Capture the cell that displays the provided text and extract its (X, Y) central coordinate. 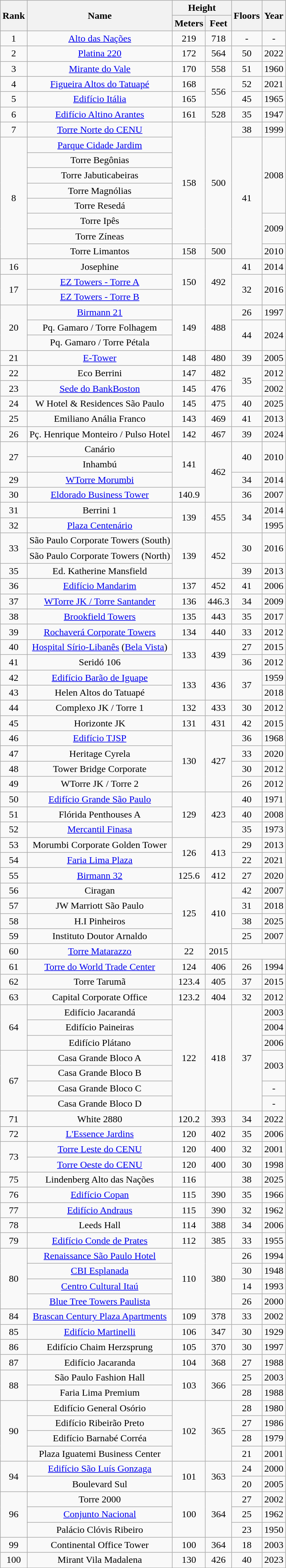
103 (189, 1385)
433 (218, 708)
Edifício Martinelli (100, 1332)
147 (189, 373)
Edifício Plátano (100, 1043)
1929 (274, 1332)
Torre Matarazzo (100, 952)
Torre Magnólias (100, 191)
17 (14, 289)
370 (218, 1347)
96 (14, 1514)
Eco Berrini (100, 373)
423 (218, 814)
Torre Oeste do CENU (100, 1165)
110 (189, 1279)
58 (14, 921)
172 (189, 54)
Edifício TJSP (100, 738)
2017 (274, 616)
EZ Towers - Torre B (100, 297)
1955 (274, 1241)
São Paulo Fashion Hall (100, 1377)
Edifício Chaim Herzsprung (100, 1347)
Mercantil Finasa (100, 830)
Casa Grande Bloco B (100, 1073)
106 (189, 1332)
Birmann 21 (100, 312)
1979 (274, 1438)
Eldorado Business Tower (100, 495)
469 (218, 419)
393 (218, 1119)
Continental Office Tower (100, 1545)
EZ Towers - Torre A (100, 282)
Name (100, 16)
18 (246, 1545)
418 (218, 1058)
141 (189, 465)
Capital Corporate Office (100, 997)
556 (218, 92)
Torre Ipês (100, 221)
Ed. Katherine Mansfield (100, 571)
Meters (189, 23)
120.2 (189, 1119)
1986 (274, 1423)
Floors (246, 16)
Torre Resedá (100, 206)
85 (14, 1332)
Leeds Hall (100, 1225)
132 (189, 708)
4 (14, 84)
Edifício Grande São Paulo (100, 799)
431 (218, 723)
385 (218, 1241)
L'Essence Jardins (100, 1134)
Centro Cultural Itaú (100, 1286)
Canário (100, 449)
150 (189, 282)
123.4 (189, 982)
Edifício Mandarim (100, 586)
140.9 (189, 495)
Edifício Paineiras (100, 1027)
Heritage Cyrela (100, 754)
125 (189, 913)
Torre Leste do CENU (100, 1149)
Edifício São Luís Gonzaga (100, 1469)
2004 (274, 1027)
60 (14, 952)
Helen Altos do Tatuapé (100, 693)
Torre Jabuticabeiras (100, 175)
137 (189, 586)
480 (218, 358)
427 (218, 761)
1973 (274, 830)
H.I Pinheiros (100, 921)
476 (218, 388)
São Paulo Corporate Towers (North) (100, 556)
165 (189, 99)
488 (218, 327)
79 (14, 1241)
67 (14, 1081)
Edifício Andraus (100, 1210)
406 (218, 967)
368 (218, 1362)
101 (189, 1476)
72 (14, 1134)
São Paulo Corporate Towers (South) (100, 541)
57 (14, 906)
84 (14, 1317)
5 (14, 99)
1995 (274, 525)
412 (218, 875)
Pç. Henrique Monteiro / Pulso Hotel (100, 434)
3 (14, 69)
Josephine (100, 267)
Instituto Doutor Arnaldo (100, 936)
61 (14, 967)
136 (189, 601)
Mirante do Vale (100, 69)
1965 (274, 99)
365 (218, 1430)
8 (14, 198)
Platina 220 (100, 54)
14 (246, 1286)
564 (218, 54)
Edifício Copan (100, 1195)
161 (189, 114)
Rank (14, 16)
75 (14, 1180)
405 (218, 982)
Casa Grande Bloco C (100, 1088)
Birmann 32 (100, 875)
Torre Norte do CENU (100, 130)
149 (189, 327)
Mirant Vila Madalena (100, 1560)
528 (218, 114)
Edifício Itália (100, 99)
404 (218, 997)
1950 (274, 1530)
168 (189, 84)
Berrini 1 (100, 510)
492 (218, 282)
366 (218, 1385)
78 (14, 1225)
219 (189, 38)
455 (218, 518)
439 (218, 654)
Edifício Jacaranda (100, 1362)
126 (189, 852)
90 (14, 1430)
410 (218, 913)
Parque Cidade Jardim (100, 145)
Boulevard Sul (100, 1484)
Faria Lima Premium (100, 1392)
1971 (274, 799)
Pq. Gamaro / Torre Folhagem (100, 327)
124 (189, 967)
Edifício General Osório (100, 1408)
WTorre JK / Torre Santander (100, 601)
53 (14, 845)
Flórida Penthouses A (100, 814)
1 (14, 38)
W Hotel & Residences São Paulo (100, 403)
426 (218, 1560)
Torre Zíneas (100, 236)
Tower Bridge Corporate (100, 769)
White 2880 (100, 1119)
413 (218, 852)
2023 (274, 1560)
467 (218, 434)
43 (14, 693)
54 (14, 860)
Ciragan (100, 890)
443 (218, 616)
131 (189, 723)
1960 (274, 69)
73 (14, 1157)
Conjunto Nacional (100, 1514)
Brascan Century Plaza Apartments (100, 1317)
71 (14, 1119)
59 (14, 936)
7 (14, 130)
1968 (274, 738)
CBI Esplanada (100, 1271)
Hospital Sírio-Libanês (Bela Vista) (100, 647)
Lindenberg Alto das Nações (100, 1180)
Rochaverá Corporate Towers (100, 632)
482 (218, 373)
1998 (274, 1165)
1959 (274, 678)
Edifício Barnabé Corréa (100, 1438)
6 (14, 114)
114 (189, 1225)
122 (189, 1058)
135 (189, 616)
Edifício Altino Arantes (100, 114)
109 (189, 1317)
Blue Tree Towers Paulista (100, 1301)
Year (274, 16)
16 (14, 267)
446.3 (218, 601)
402 (218, 1134)
380 (218, 1279)
125.6 (189, 875)
462 (218, 472)
55 (14, 875)
Figueira Altos do Tatuapé (100, 84)
148 (189, 358)
1999 (274, 130)
1966 (274, 1195)
170 (189, 69)
Horizonte JK (100, 723)
94 (14, 1476)
378 (218, 1317)
1980 (274, 1408)
Height (202, 8)
Casa Grande Bloco D (100, 1103)
56 (14, 890)
116 (189, 1180)
Brookfield Towers (100, 616)
87 (14, 1362)
2 (14, 54)
Edifício Jacarandá (100, 1012)
1947 (274, 114)
Torre Limantos (100, 251)
718 (218, 38)
347 (218, 1332)
142 (189, 434)
47 (14, 754)
Torre Begônias (100, 160)
Complexo JK / Torre 1 (100, 708)
JW Marriott São Paulo (100, 906)
49 (14, 784)
363 (218, 1476)
Torre do World Trade Center (100, 967)
WTorre JK / Torre 2 (100, 784)
Edifício Conde de Prates (100, 1241)
Seridó 106 (100, 662)
Sede do BankBoston (100, 388)
558 (218, 69)
102 (189, 1430)
Inhambú (100, 465)
Renaissance São Paulo Hotel (100, 1256)
E-Tower (100, 358)
48 (14, 769)
76 (14, 1195)
86 (14, 1347)
388 (218, 1225)
Alto das Nações (100, 38)
134 (189, 632)
80 (14, 1279)
112 (189, 1241)
1948 (274, 1271)
Palácio Clóvis Ribeiro (100, 1530)
Feet (218, 23)
77 (14, 1210)
143 (189, 419)
105 (189, 1347)
WTorre Morumbi (100, 480)
46 (14, 738)
99 (14, 1545)
Plaza Centenário (100, 525)
Edifício Ribeirão Preto (100, 1423)
104 (189, 1362)
Casa Grande Bloco A (100, 1058)
Torre Tarumã (100, 982)
62 (14, 982)
64 (14, 1027)
436 (218, 685)
Torre 2000 (100, 1499)
Morumbi Corporate Golden Tower (100, 845)
1993 (274, 1286)
Faria Lima Plaza (100, 860)
475 (218, 403)
Emiliano Anália Franco (100, 419)
88 (14, 1385)
63 (14, 997)
Pq. Gamaro / Torre Pétala (100, 343)
129 (189, 814)
Plaza Iguatemi Business Center (100, 1454)
123.2 (189, 997)
Edifício Barão de Iguape (100, 678)
440 (218, 632)
